Pinpoint the cell where the given text exists, returning its (X, Y) midpoint coordinate. 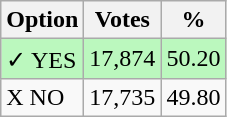
% (194, 20)
17,735 (122, 97)
49.80 (194, 97)
50.20 (194, 59)
✓ YES (42, 59)
Votes (122, 20)
Option (42, 20)
X NO (42, 97)
17,874 (122, 59)
